Output the [X, Y] coordinate of the center of the cell containing the given text.  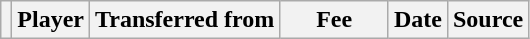
Player [51, 20]
Transferred from [185, 20]
Source [488, 20]
Date [418, 20]
Fee [334, 20]
